Determine the [x, y] coordinate at the center of the cell enclosing the given text.  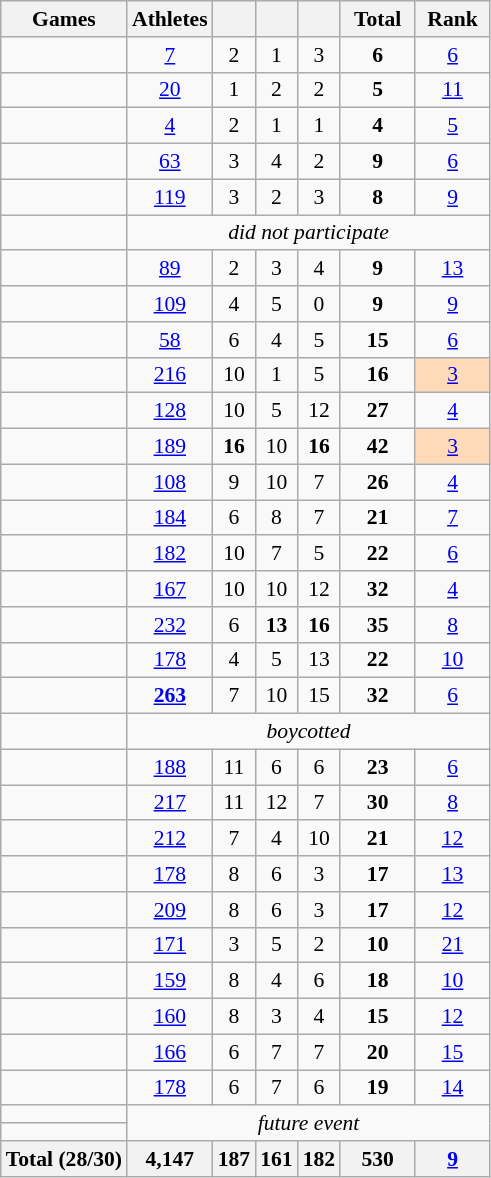
108 [170, 482]
Total (28/30) [64, 1159]
166 [170, 1052]
58 [170, 340]
159 [170, 981]
209 [170, 910]
128 [170, 411]
119 [170, 197]
184 [170, 518]
189 [170, 447]
35 [378, 625]
Total [378, 19]
212 [170, 839]
167 [170, 589]
217 [170, 803]
27 [378, 411]
did not participate [308, 233]
160 [170, 1017]
187 [234, 1159]
530 [378, 1159]
23 [378, 767]
42 [378, 447]
161 [276, 1159]
14 [452, 1088]
boycotted [308, 732]
0 [320, 304]
19 [378, 1088]
188 [170, 767]
Games [64, 19]
232 [170, 625]
Athletes [170, 19]
4,147 [170, 1159]
216 [170, 375]
18 [378, 981]
future event [308, 1124]
26 [378, 482]
30 [378, 803]
Rank [452, 19]
263 [170, 696]
171 [170, 945]
109 [170, 304]
89 [170, 269]
63 [170, 162]
